Output the [x, y] coordinate of the center of the cell containing the given text.  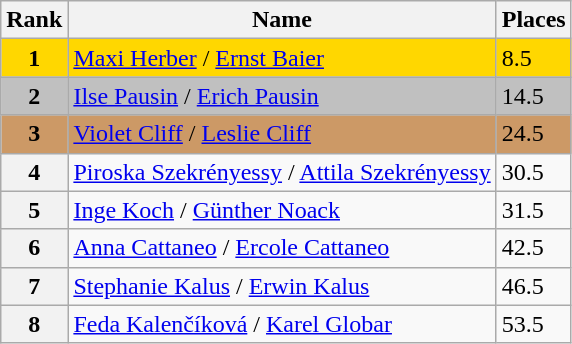
4 [34, 172]
8 [34, 324]
53.5 [534, 324]
Maxi Herber / Ernst Baier [282, 58]
Places [534, 20]
14.5 [534, 96]
Inge Koch / Günther Noack [282, 210]
Stephanie Kalus / Erwin Kalus [282, 286]
8.5 [534, 58]
Rank [34, 20]
Violet Cliff / Leslie Cliff [282, 134]
3 [34, 134]
Ilse Pausin / Erich Pausin [282, 96]
31.5 [534, 210]
46.5 [534, 286]
1 [34, 58]
Piroska Szekrényessy / Attila Szekrényessy [282, 172]
6 [34, 248]
7 [34, 286]
24.5 [534, 134]
5 [34, 210]
2 [34, 96]
30.5 [534, 172]
Name [282, 20]
Feda Kalenčíková / Karel Globar [282, 324]
42.5 [534, 248]
Anna Cattaneo / Ercole Cattaneo [282, 248]
